Detect which cell encompasses the target text, then output its (X, Y) center coordinate. 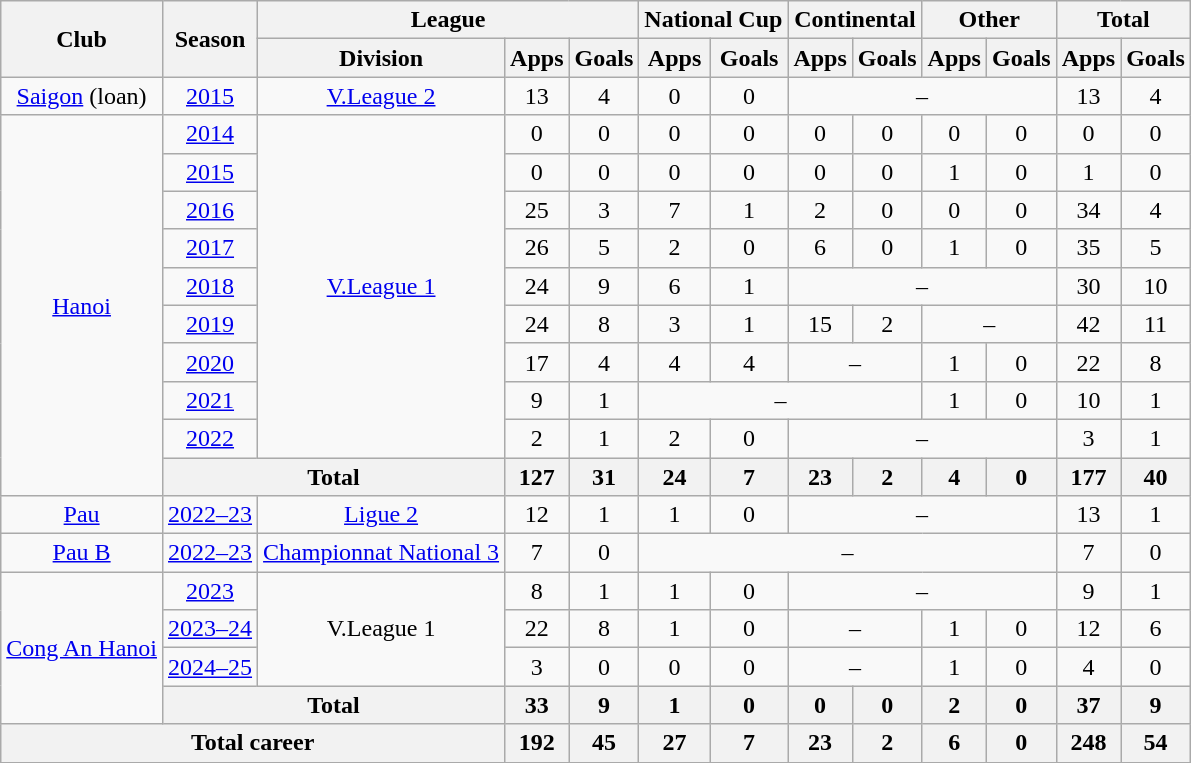
Other (989, 20)
30 (1088, 286)
33 (537, 705)
Ligue 2 (382, 515)
37 (1088, 705)
31 (604, 477)
2016 (210, 210)
2024–25 (210, 667)
National Cup (714, 20)
45 (604, 743)
248 (1088, 743)
Hanoi (82, 306)
Division (382, 58)
40 (1156, 477)
2022 (210, 438)
2018 (210, 286)
Continental (855, 20)
26 (537, 248)
127 (537, 477)
Championnat National 3 (382, 553)
2021 (210, 400)
Cong An Hanoi (82, 648)
177 (1088, 477)
2023 (210, 591)
11 (1156, 324)
17 (537, 362)
192 (537, 743)
Pau B (82, 553)
42 (1088, 324)
2019 (210, 324)
54 (1156, 743)
15 (820, 324)
Total career (253, 743)
Club (82, 39)
34 (1088, 210)
35 (1088, 248)
2023–24 (210, 629)
2017 (210, 248)
2020 (210, 362)
Pau (82, 515)
27 (675, 743)
Saigon (loan) (82, 96)
2014 (210, 134)
League (448, 20)
V.League 2 (382, 96)
25 (537, 210)
Season (210, 39)
